Identify which cell holds the provided text, then report its (X, Y) central coordinate. 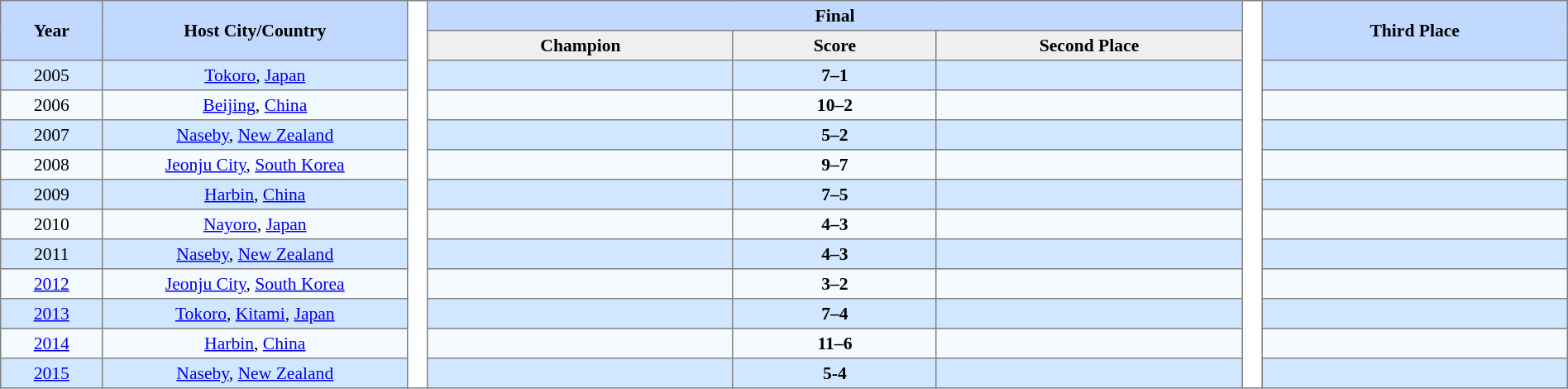
7–4 (834, 314)
2009 (51, 194)
3–2 (834, 284)
9–7 (834, 165)
7–5 (834, 194)
2015 (51, 373)
Year (51, 31)
Second Place (1088, 46)
5–2 (834, 135)
Tokoro, Kitami, Japan (255, 314)
Beijing, China (255, 105)
Tokoro, Japan (255, 75)
2012 (51, 284)
Champion (581, 46)
10–2 (834, 105)
Host City/Country (255, 31)
2011 (51, 254)
2008 (51, 165)
Final (834, 16)
5-4 (834, 373)
Third Place (1414, 31)
Score (834, 46)
2013 (51, 314)
2010 (51, 224)
2007 (51, 135)
2014 (51, 343)
2006 (51, 105)
11–6 (834, 343)
2005 (51, 75)
Nayoro, Japan (255, 224)
7–1 (834, 75)
